Scan for the cell matching the given text and deliver its [X, Y] coordinate at center. 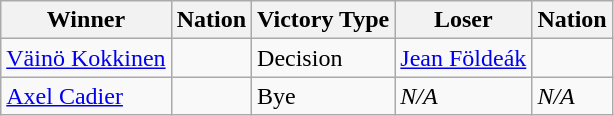
Väinö Kokkinen [86, 58]
Decision [324, 58]
Axel Cadier [86, 96]
Winner [86, 20]
Bye [324, 96]
Loser [464, 20]
Jean Földeák [464, 58]
Victory Type [324, 20]
